Find where the given text appears and provide that cell's center as [X, Y] coordinate. 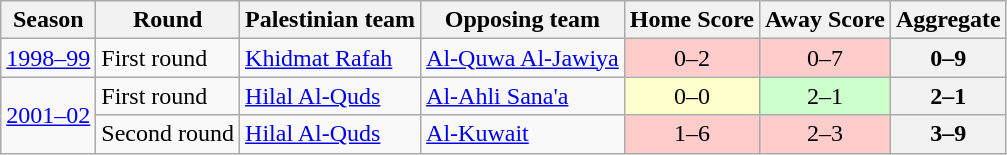
0–2 [692, 58]
Away Score [826, 20]
Al-Ahli Sana'a [523, 96]
1–6 [692, 134]
Khidmat Rafah [330, 58]
3–9 [948, 134]
Season [48, 20]
2001–02 [48, 115]
2–3 [826, 134]
0–7 [826, 58]
Palestinian team [330, 20]
Second round [168, 134]
Aggregate [948, 20]
1998–99 [48, 58]
Al-Quwa Al-Jawiya [523, 58]
Opposing team [523, 20]
Round [168, 20]
0–0 [692, 96]
Al-Kuwait [523, 134]
Home Score [692, 20]
0–9 [948, 58]
